Extract the (X, Y) coordinate from the center of the cell holding the provided text.  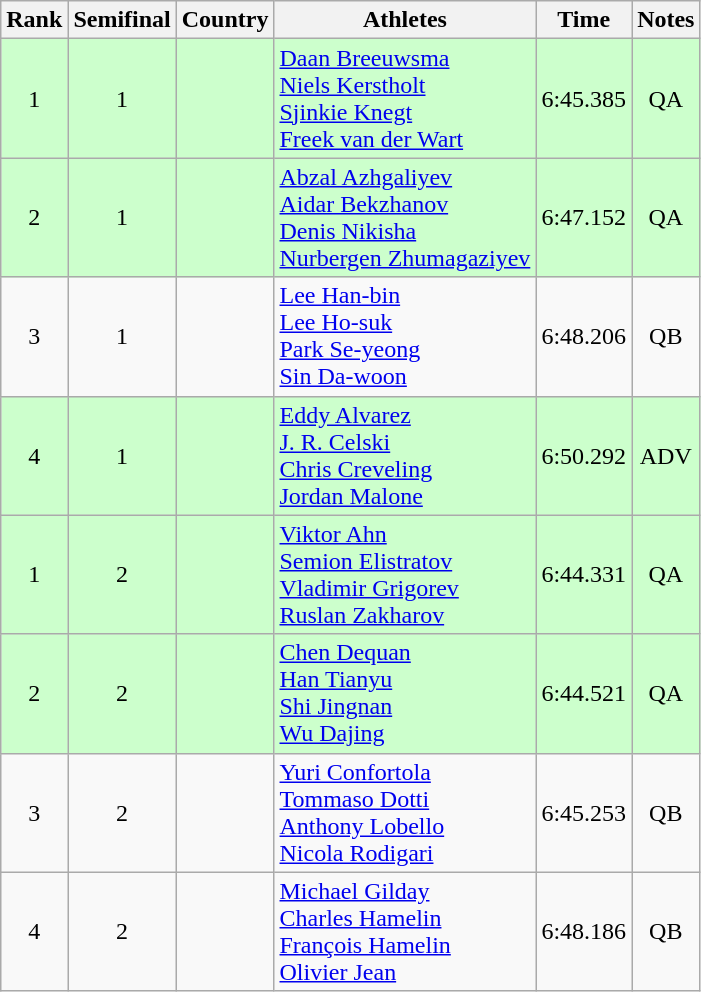
Lee Han-bin Lee Ho-suk Park Se-yeong Sin Da-woon (405, 336)
Viktor Ahn Semion Elistratov Vladimir Grigorev Ruslan Zakharov (405, 574)
Eddy Alvarez J. R. Celski Chris Creveling Jordan Malone (405, 456)
Michael Gilday Charles Hamelin François Hamelin Olivier Jean (405, 932)
ADV (666, 456)
Notes (666, 20)
Semifinal (122, 20)
Time (584, 20)
Yuri Confortola Tommaso Dotti Anthony Lobello Nicola Rodigari (405, 812)
6:50.292 (584, 456)
6:44.521 (584, 694)
6:45.253 (584, 812)
6:47.152 (584, 218)
6:44.331 (584, 574)
Rank (34, 20)
Daan Breeuwsma Niels Kerstholt Sjinkie Knegt Freek van der Wart (405, 98)
6:45.385 (584, 98)
Country (225, 20)
Athletes (405, 20)
Abzal Azhgaliyev Aidar Bekzhanov Denis Nikisha Nurbergen Zhumagaziyev (405, 218)
6:48.186 (584, 932)
6:48.206 (584, 336)
Chen Dequan Han Tianyu Shi Jingnan Wu Dajing (405, 694)
